Search for the cell housing the specified text and yield its [x, y] center coordinate. 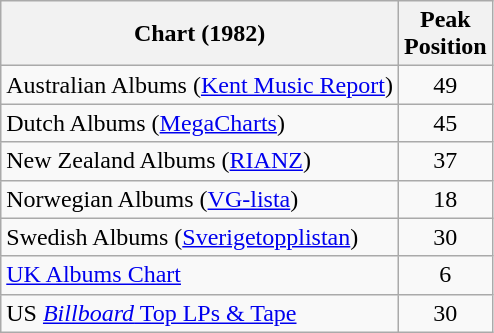
Australian Albums (Kent Music Report) [200, 85]
37 [445, 161]
New Zealand Albums (RIANZ) [200, 161]
US Billboard Top LPs & Tape [200, 313]
45 [445, 123]
49 [445, 85]
Norwegian Albums (VG-lista) [200, 199]
Dutch Albums (MegaCharts) [200, 123]
6 [445, 275]
18 [445, 199]
Swedish Albums (Sverigetopplistan) [200, 237]
Chart (1982) [200, 34]
PeakPosition [445, 34]
UK Albums Chart [200, 275]
